Capture the cell that displays the provided text and extract its (X, Y) central coordinate. 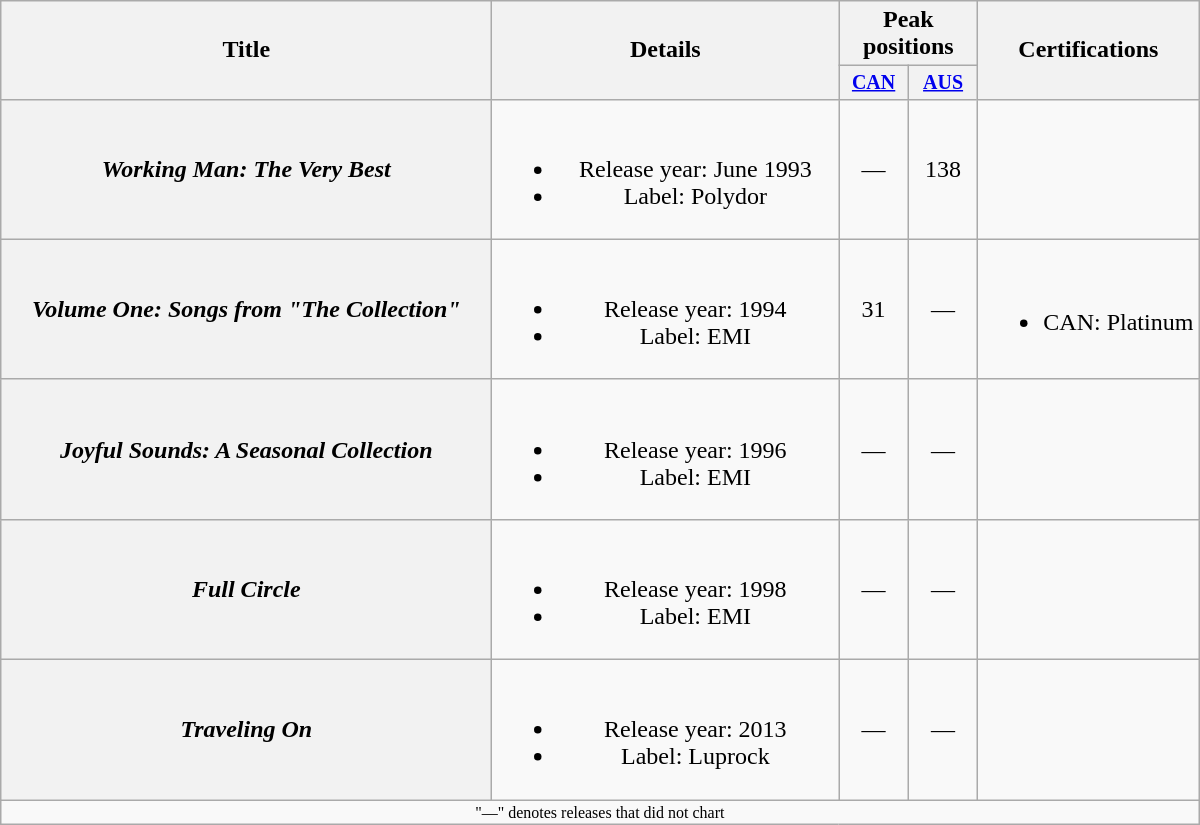
Joyful Sounds: A Seasonal Collection (246, 449)
Release year: 1996Label: EMI (666, 449)
Certifications (1088, 50)
Volume One: Songs from "The Collection" (246, 309)
Release year: 1994Label: EMI (666, 309)
Release year: 2013Label: Luprock (666, 730)
Peak positions (908, 34)
AUS (942, 82)
Working Man: The Very Best (246, 169)
Release year: 1998Label: EMI (666, 589)
CAN: Platinum (1088, 309)
"—" denotes releases that did not chart (600, 812)
Traveling On (246, 730)
Full Circle (246, 589)
CAN (874, 82)
31 (874, 309)
Details (666, 50)
Title (246, 50)
138 (942, 169)
Release year: June 1993Label: Polydor (666, 169)
